Search for the cell housing the specified text and yield its [x, y] center coordinate. 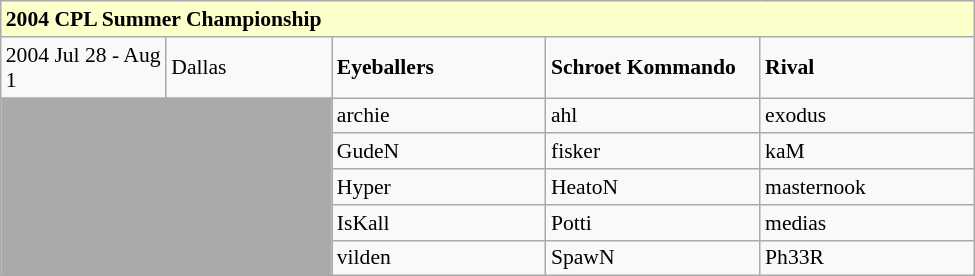
2004 CPL Summer Championship [488, 19]
2004 Jul 28 - Aug 1 [84, 66]
fisker [653, 151]
vilden [439, 258]
Schroet Kommando [653, 66]
kaM [867, 151]
exodus [867, 116]
Potti [653, 222]
archie [439, 116]
HeatoN [653, 187]
masternook [867, 187]
SpawN [653, 258]
Dallas [248, 66]
medias [867, 222]
Rival [867, 66]
IsKall [439, 222]
Ph33R [867, 258]
GudeN [439, 151]
Hyper [439, 187]
ahl [653, 116]
Eyeballers [439, 66]
